Return [x, y] of the center of cell containing provided text 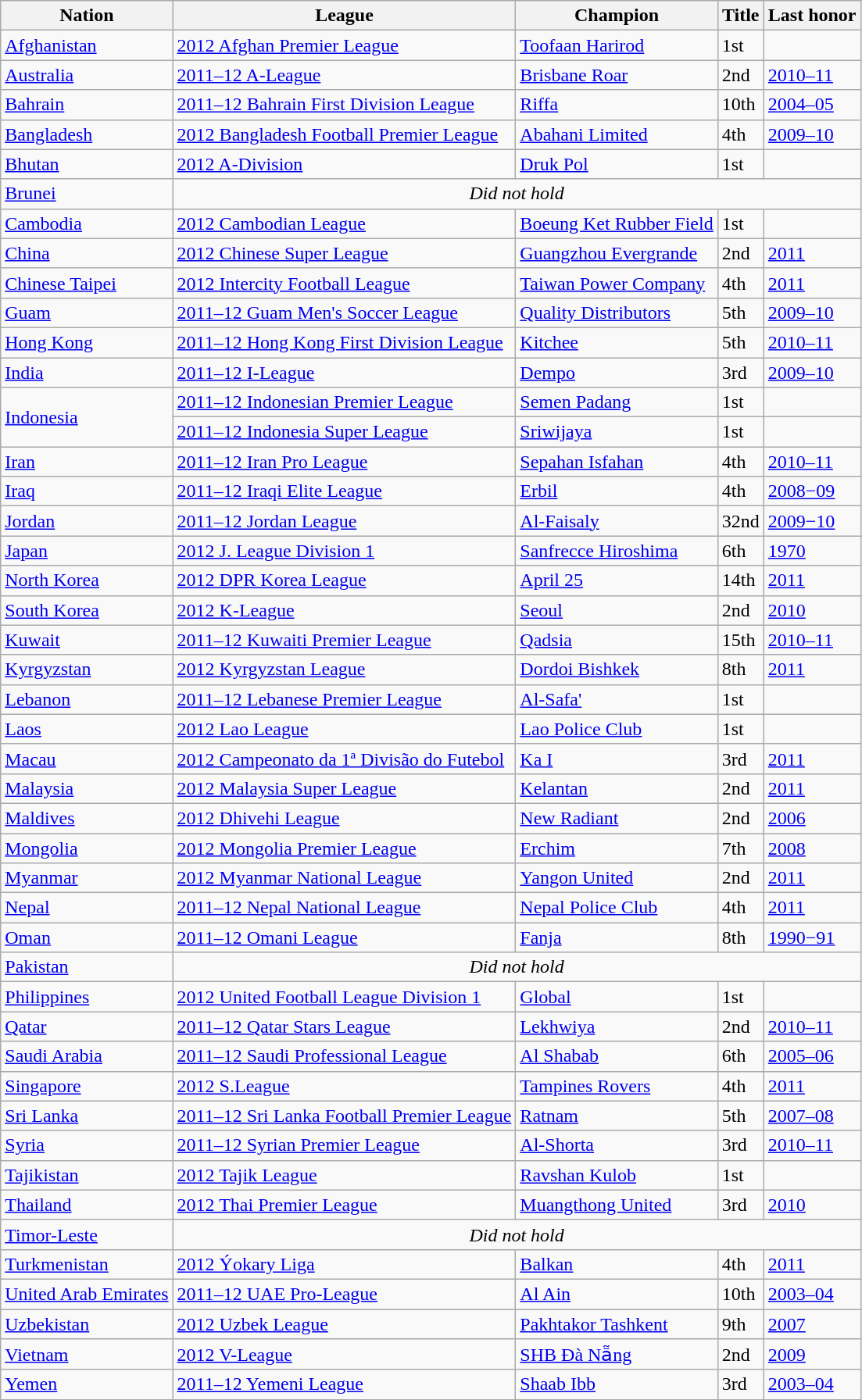
2007–08 [812, 1116]
2011–12 Bahrain First Division League [344, 105]
2011–12 Saudi Professional League [344, 1056]
Laos [87, 729]
2005–06 [812, 1056]
Chinese Taipei [87, 283]
2012 Cambodian League [344, 223]
2012 A-Division [344, 164]
Erbil [617, 491]
2012 Dhivehi League [344, 818]
Malaysia [87, 788]
Toofaan Harirod [617, 45]
Semen Padang [617, 402]
2012 Campeonato da 1ª Divisão do Futebol [344, 759]
Tajikistan [87, 1175]
Ravshan Kulob [617, 1175]
14th [741, 580]
Indonesia [87, 417]
2011–12 Sri Lanka Football Premier League [344, 1116]
Riffa [617, 105]
Kelantan [617, 788]
2008 [812, 848]
Taiwan Power Company [617, 283]
Druk Pol [617, 164]
Champion [617, 16]
2007 [812, 1324]
April 25 [617, 580]
Oman [87, 937]
Ka I [617, 759]
Kuwait [87, 640]
India [87, 373]
Pakhtakor Tashkent [617, 1324]
Australia [87, 75]
2011–12 I-League [344, 373]
Bangladesh [87, 134]
Pakistan [87, 967]
Lekhwiya [617, 1027]
Turkmenistan [87, 1264]
Global [617, 997]
New Radiant [617, 818]
Brunei [87, 194]
Bhutan [87, 164]
North Korea [87, 580]
Ratnam [617, 1116]
Quality Distributors [617, 312]
2012 Tajik League [344, 1175]
Brisbane Roar [617, 75]
Hong Kong [87, 342]
Macau [87, 759]
2012 Chinese Super League [344, 253]
2011–12 Nepal National League [344, 908]
Singapore [87, 1086]
2011–12 Qatar Stars League [344, 1027]
2011–12 Syrian Premier League [344, 1145]
United Arab Emirates [87, 1294]
2012 S.League [344, 1086]
2009−10 [812, 521]
Nepal Police Club [617, 908]
2011–12 Kuwaiti Premier League [344, 640]
Kitchee [617, 342]
2012 J. League Division 1 [344, 551]
Philippines [87, 997]
Al-Faisaly [617, 521]
Nation [87, 16]
2011–12 Omani League [344, 937]
Tampines Rovers [617, 1086]
2012 Lao League [344, 729]
Sriwijaya [617, 432]
Qatar [87, 1027]
Muangthong United [617, 1205]
2011–12 Jordan League [344, 521]
Syria [87, 1145]
Uzbekistan [87, 1324]
2011–12 Indonesia Super League [344, 432]
Seoul [617, 610]
15th [741, 640]
Lao Police Club [617, 729]
2011–12 Yemeni League [344, 1384]
Afghanistan [87, 45]
2012 Myanmar National League [344, 878]
Bahrain [87, 105]
2012 Intercity Football League [344, 283]
2006 [812, 818]
2009 [812, 1355]
2012 V-League [344, 1355]
Erchim [617, 848]
Nepal [87, 908]
2012 K-League [344, 610]
Last honor [812, 16]
2012 Thai Premier League [344, 1205]
2011–12 Iraqi Elite League [344, 491]
League [344, 16]
Guangzhou Evergrande [617, 253]
Cambodia [87, 223]
Sri Lanka [87, 1116]
32nd [741, 521]
1970 [812, 551]
Shaab Ibb [617, 1384]
Vietnam [87, 1355]
Jordan [87, 521]
2011–12 Iran Pro League [344, 462]
Lebanon [87, 699]
Al Ain [617, 1294]
2011–12 Lebanese Premier League [344, 699]
2012 Uzbek League [344, 1324]
Al-Safa' [617, 699]
Myanmar [87, 878]
2012 DPR Korea League [344, 580]
Dordoi Bishkek [617, 670]
China [87, 253]
Mongolia [87, 848]
Al Shabab [617, 1056]
2012 Malaysia Super League [344, 788]
2012 United Football League Division 1 [344, 997]
2012 Afghan Premier League [344, 45]
2011–12 Indonesian Premier League [344, 402]
Qadsia [617, 640]
2004–05 [812, 105]
Thailand [87, 1205]
2012 Mongolia Premier League [344, 848]
7th [741, 848]
Timor-Leste [87, 1234]
Saudi Arabia [87, 1056]
2012 Kyrgyzstan League [344, 670]
Yangon United [617, 878]
Sepahan Isfahan [617, 462]
Title [741, 16]
Dempo [617, 373]
2012 Bangladesh Football Premier League [344, 134]
Iraq [87, 491]
1990−91 [812, 937]
Boeung Ket Rubber Field [617, 223]
Al-Shorta [617, 1145]
South Korea [87, 610]
2011–12 Guam Men's Soccer League [344, 312]
Guam [87, 312]
Sanfrecce Hiroshima [617, 551]
Fanja [617, 937]
Balkan [617, 1264]
Iran [87, 462]
2012 Ýokary Liga [344, 1264]
2011–12 Hong Kong First Division League [344, 342]
9th [741, 1324]
Japan [87, 551]
SHB Đà Nẵng [617, 1355]
Abahani Limited [617, 134]
2011–12 UAE Pro-League [344, 1294]
2008−09 [812, 491]
Maldives [87, 818]
2011–12 A-League [344, 75]
Yemen [87, 1384]
Kyrgyzstan [87, 670]
